Provide the [x, y] coordinate of the cell's center where the given text is located.  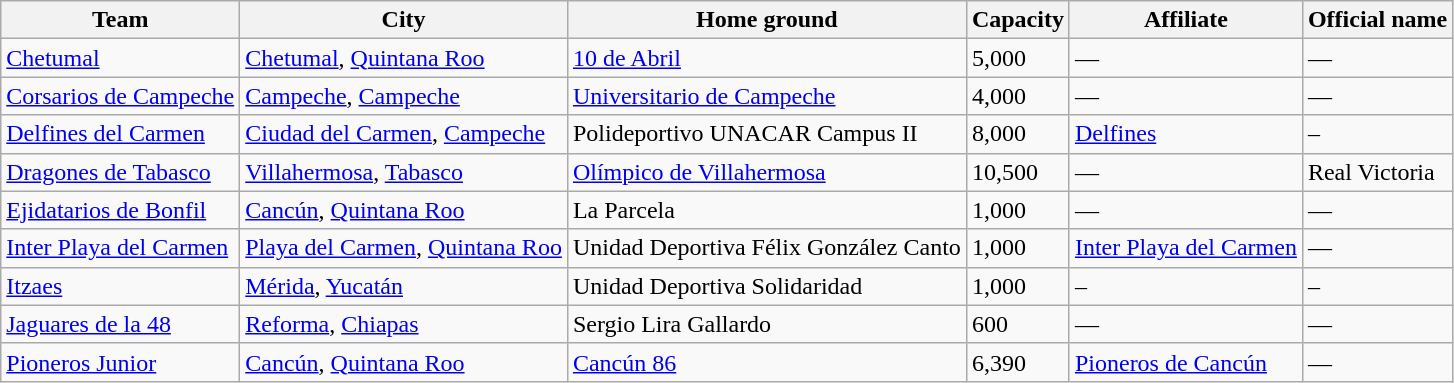
Affiliate [1186, 20]
Delfines [1186, 134]
Mérida, Yucatán [404, 286]
Real Victoria [1377, 172]
Playa del Carmen, Quintana Roo [404, 248]
Home ground [766, 20]
Campeche, Campeche [404, 96]
Official name [1377, 20]
10,500 [1018, 172]
4,000 [1018, 96]
Polideportivo UNACAR Campus II [766, 134]
Corsarios de Campeche [120, 96]
Dragones de Tabasco [120, 172]
8,000 [1018, 134]
Unidad Deportiva Félix González Canto [766, 248]
City [404, 20]
Ejidatarios de Bonfil [120, 210]
Pioneros de Cancún [1186, 362]
Itzaes [120, 286]
Villahermosa, Tabasco [404, 172]
Cancún 86 [766, 362]
Jaguares de la 48 [120, 324]
Pioneros Junior [120, 362]
Chetumal, Quintana Roo [404, 58]
Olímpico de Villahermosa [766, 172]
Chetumal [120, 58]
Reforma, Chiapas [404, 324]
Ciudad del Carmen, Campeche [404, 134]
Sergio Lira Gallardo [766, 324]
Team [120, 20]
10 de Abril [766, 58]
6,390 [1018, 362]
Unidad Deportiva Solidaridad [766, 286]
Universitario de Campeche [766, 96]
600 [1018, 324]
5,000 [1018, 58]
La Parcela [766, 210]
Capacity [1018, 20]
Delfines del Carmen [120, 134]
